Identify which cell holds the provided text, then report its [x, y] central coordinate. 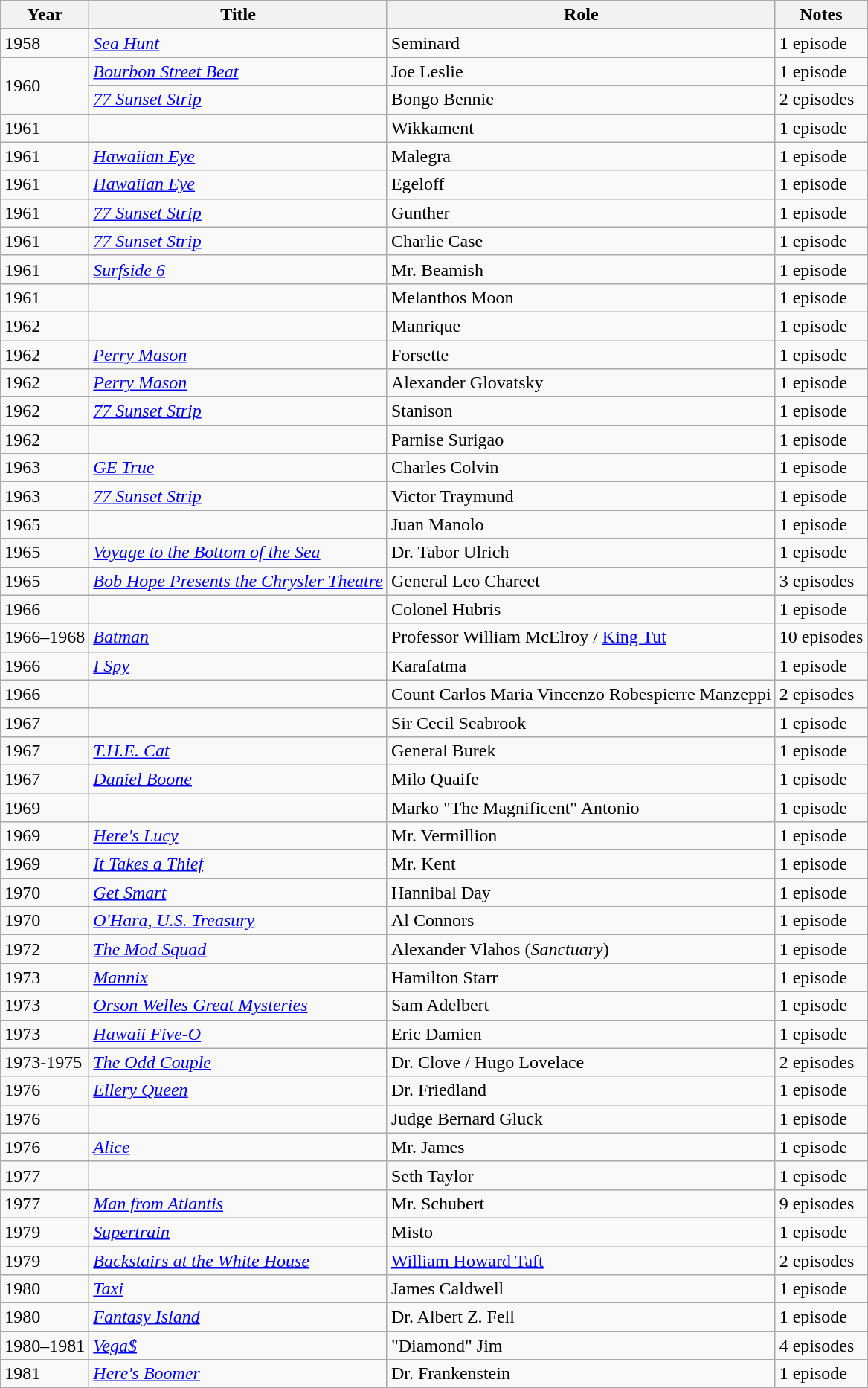
Professor William McElroy / King Tut [581, 637]
Gunther [581, 213]
Voyage to the Bottom of the Sea [238, 553]
Dr. Albert Z. Fell [581, 1317]
Here's Boomer [238, 1374]
4 episodes [821, 1346]
1960 [45, 86]
1980–1981 [45, 1346]
1972 [45, 949]
Hannibal Day [581, 893]
Eric Damien [581, 1034]
Bob Hope Presents the Chrysler Theatre [238, 581]
Count Carlos Maria Vincenzo Robespierre Manzeppi [581, 694]
Stanison [581, 411]
9 episodes [821, 1204]
Mr. Schubert [581, 1204]
Hawaii Five-O [238, 1034]
Sam Adelbert [581, 1006]
It Takes a Thief [238, 864]
Man from Atlantis [238, 1204]
Juan Manolo [581, 524]
O'Hara, U.S. Treasury [238, 921]
Seth Taylor [581, 1175]
Mr. Kent [581, 864]
Role [581, 15]
Dr. Tabor Ulrich [581, 553]
Misto [581, 1232]
1958 [45, 43]
Bongo Bennie [581, 100]
Milo Quaife [581, 779]
Ellery Queen [238, 1090]
Manrique [581, 326]
Mr. Vermillion [581, 836]
Title [238, 15]
Joe Leslie [581, 71]
Batman [238, 637]
Dr. Clove / Hugo Lovelace [581, 1062]
Karafatma [581, 666]
Seminard [581, 43]
Charlie Case [581, 241]
Taxi [238, 1289]
Supertrain [238, 1232]
GE True [238, 468]
Mr. Beamish [581, 269]
Forsette [581, 355]
Melanthos Moon [581, 298]
Wikkament [581, 128]
Bourbon Street Beat [238, 71]
10 episodes [821, 637]
1973-1975 [45, 1062]
Sir Cecil Seabrook [581, 722]
Orson Welles Great Mysteries [238, 1006]
Al Connors [581, 921]
Surfside 6 [238, 269]
James Caldwell [581, 1289]
Mr. James [581, 1147]
Colonel Hubris [581, 609]
Get Smart [238, 893]
Judge Bernard Gluck [581, 1119]
Notes [821, 15]
3 episodes [821, 581]
Vega$ [238, 1346]
Alice [238, 1147]
Here's Lucy [238, 836]
William Howard Taft [581, 1261]
Fantasy Island [238, 1317]
Dr. Frankenstein [581, 1374]
Malegra [581, 156]
1966–1968 [45, 637]
Marko "The Magnificent" Antonio [581, 807]
The Odd Couple [238, 1062]
1981 [45, 1374]
General Leo Chareet [581, 581]
General Burek [581, 751]
Backstairs at the White House [238, 1261]
The Mod Squad [238, 949]
Victor Traymund [581, 496]
Alexander Vlahos (Sanctuary) [581, 949]
Sea Hunt [238, 43]
Dr. Friedland [581, 1090]
Hamilton Starr [581, 977]
I Spy [238, 666]
Egeloff [581, 184]
T.H.E. Cat [238, 751]
Alexander Glovatsky [581, 383]
Mannix [238, 977]
"Diamond" Jim [581, 1346]
Parnise Surigao [581, 440]
Charles Colvin [581, 468]
Daniel Boone [238, 779]
Year [45, 15]
